Identify which cell holds the provided text, then report its (x, y) central coordinate. 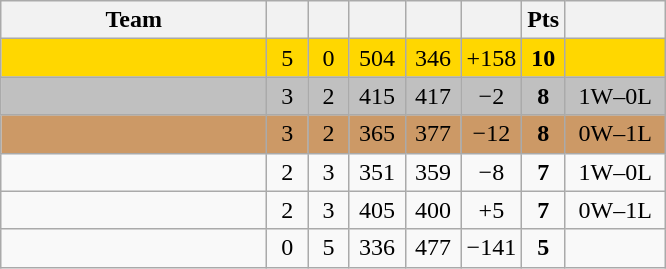
417 (433, 96)
−2 (492, 96)
351 (377, 172)
336 (377, 248)
377 (433, 134)
10 (544, 58)
+158 (492, 58)
359 (433, 172)
+5 (492, 210)
415 (377, 96)
504 (377, 58)
Pts (544, 20)
−12 (492, 134)
−8 (492, 172)
405 (377, 210)
−141 (492, 248)
365 (377, 134)
346 (433, 58)
Team (134, 20)
400 (433, 210)
477 (433, 248)
